Pinpoint the cell where the given text exists, returning its (x, y) midpoint coordinate. 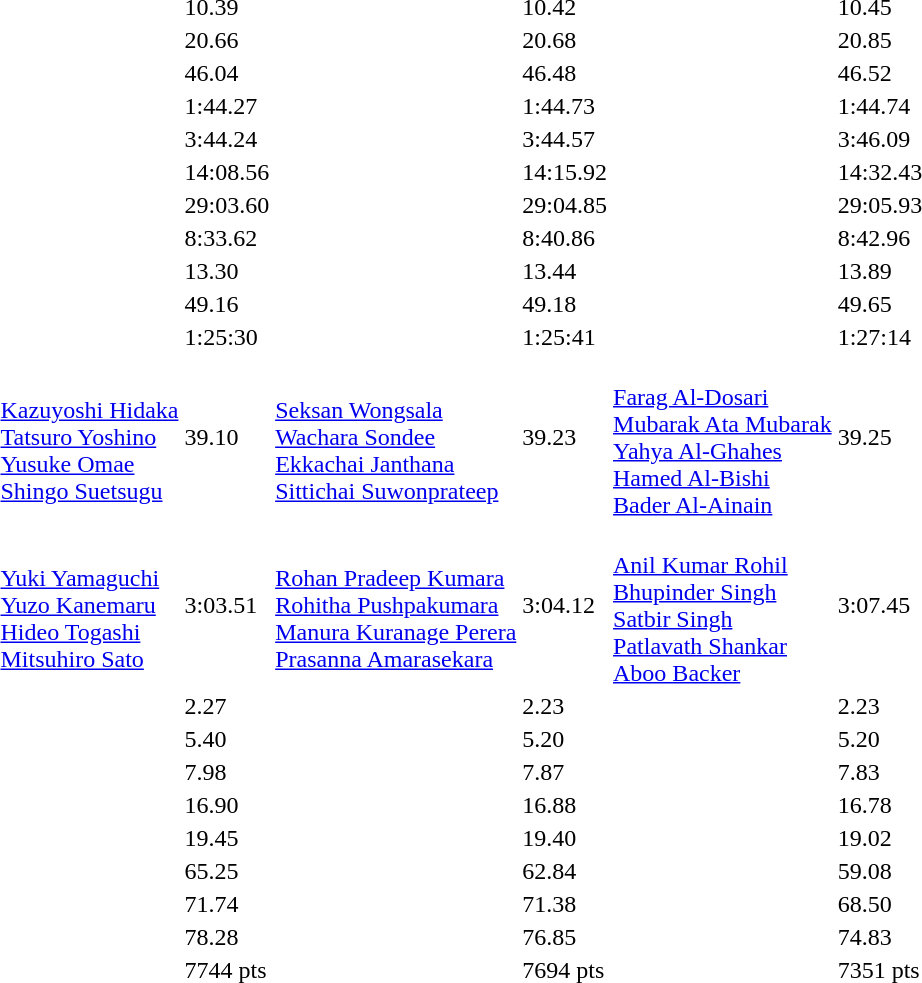
Anil Kumar RohilBhupinder SinghSatbir SinghPatlavath ShankarAboo Backer (723, 606)
29:03.60 (227, 205)
2.27 (227, 706)
76.85 (565, 937)
39.23 (565, 438)
78.28 (227, 937)
20.66 (227, 40)
49.16 (227, 304)
1:25:41 (565, 337)
1:44.27 (227, 106)
1:25:30 (227, 337)
39.10 (227, 438)
Seksan WongsalaWachara SondeeEkkachai JanthanaSittichai Suwonprateep (396, 438)
71.74 (227, 904)
5.40 (227, 739)
49.18 (565, 304)
20.68 (565, 40)
46.48 (565, 73)
16.88 (565, 805)
7.87 (565, 772)
14:15.92 (565, 172)
62.84 (565, 871)
19.45 (227, 838)
29:04.85 (565, 205)
Rohan Pradeep KumaraRohitha PushpakumaraManura Kuranage PereraPrasanna Amarasekara (396, 606)
8:33.62 (227, 238)
7.98 (227, 772)
19.40 (565, 838)
8:40.86 (565, 238)
2.23 (565, 706)
3:44.57 (565, 139)
1:44.73 (565, 106)
13.30 (227, 271)
46.04 (227, 73)
3:44.24 (227, 139)
16.90 (227, 805)
3:04.12 (565, 606)
5.20 (565, 739)
3:03.51 (227, 606)
71.38 (565, 904)
65.25 (227, 871)
14:08.56 (227, 172)
Farag Al-DosariMubarak Ata MubarakYahya Al-GhahesHamed Al-BishiBader Al-Ainain (723, 438)
13.44 (565, 271)
